Provide the [X, Y] coordinate of the cell's center where the given text is located.  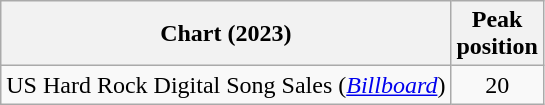
Peakposition [497, 34]
US Hard Rock Digital Song Sales (Billboard) [226, 85]
Chart (2023) [226, 34]
20 [497, 85]
